Locate the cell with the specified text and output its (x, y) center coordinate. 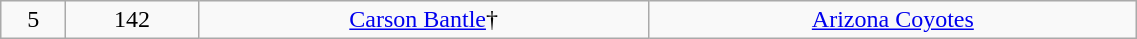
Carson Bantle† (423, 20)
Arizona Coyotes (893, 20)
5 (34, 20)
142 (132, 20)
